Determine the [X, Y] coordinate at the center of the cell enclosing the given text.  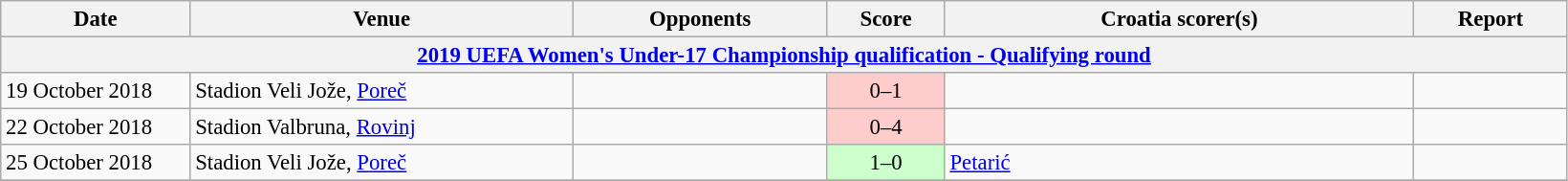
Stadion Valbruna, Rovinj [382, 127]
Croatia scorer(s) [1180, 19]
Report [1492, 19]
0–1 [885, 91]
22 October 2018 [96, 127]
19 October 2018 [96, 91]
0–4 [885, 127]
Opponents [700, 19]
1–0 [885, 163]
2019 UEFA Women's Under-17 Championship qualification - Qualifying round [784, 56]
Venue [382, 19]
Petarić [1180, 163]
Date [96, 19]
25 October 2018 [96, 163]
Score [885, 19]
